Identify which cell holds the provided text, then report its [X, Y] central coordinate. 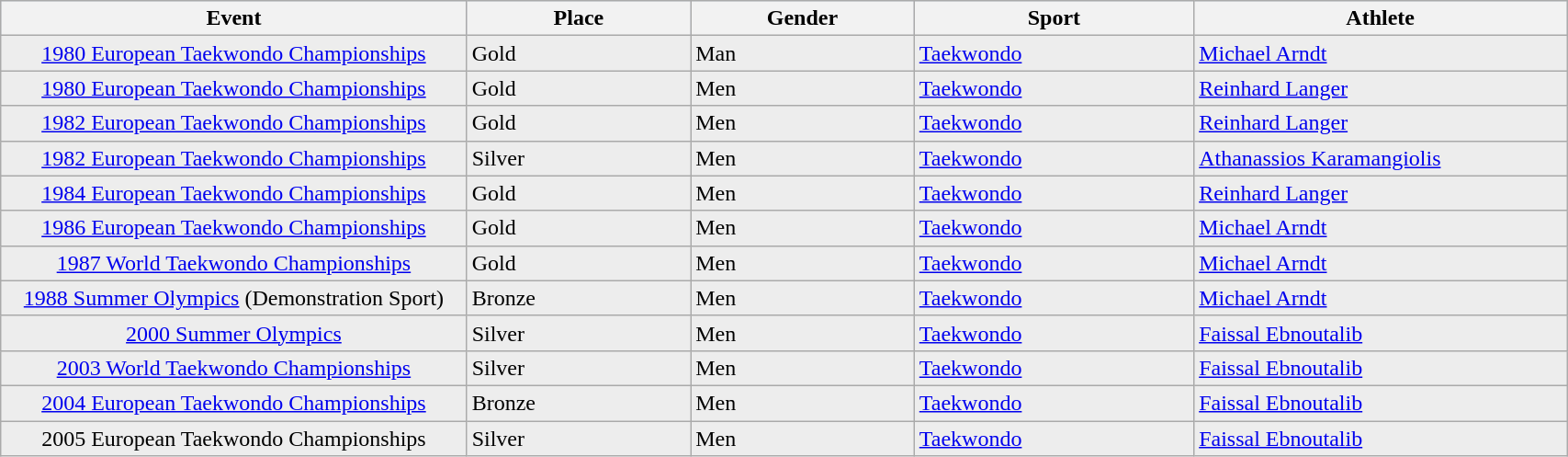
1987 World Taekwondo Championships [233, 263]
2004 European Taekwondo Championships [233, 403]
Athlete [1381, 18]
Sport [1054, 18]
Gender [803, 18]
Event [233, 18]
1988 Summer Olympics (Demonstration Sport) [233, 298]
2005 European Taekwondo Championships [233, 439]
Place [579, 18]
1986 European Taekwondo Championships [233, 228]
2003 World Taekwondo Championships [233, 368]
Man [803, 53]
2000 Summer Olympics [233, 333]
1984 European Taekwondo Championships [233, 193]
Athanassios Karamangiolis [1381, 158]
